Capture the cell that displays the provided text and extract its [x, y] central coordinate. 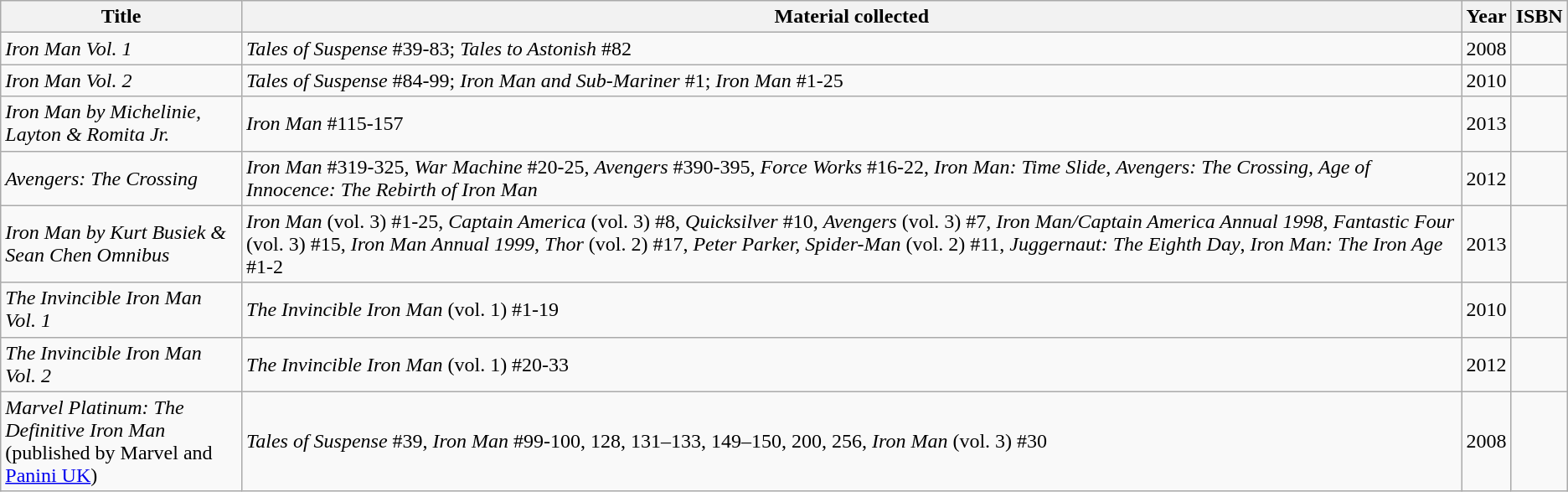
Iron Man Vol. 1 [121, 49]
The Invincible Iron Man (vol. 1) #1-19 [853, 310]
Iron Man #115-157 [853, 124]
Iron Man by Michelinie, Layton & Romita Jr. [121, 124]
Year [1486, 17]
Title [121, 17]
Material collected [853, 17]
Tales of Suspense #84-99; Iron Man and Sub-Mariner #1; Iron Man #1-25 [853, 80]
Tales of Suspense #39-83; Tales to Astonish #82 [853, 49]
Iron Man Vol. 2 [121, 80]
Avengers: The Crossing [121, 178]
The Invincible Iron Man Vol. 2 [121, 364]
Iron Man by Kurt Busiek & Sean Chen Omnibus [121, 244]
The Invincible Iron Man Vol. 1 [121, 310]
ISBN [1540, 17]
Tales of Suspense #39, Iron Man #99-100, 128, 131–133, 149–150, 200, 256, Iron Man (vol. 3) #30 [853, 441]
The Invincible Iron Man (vol. 1) #20-33 [853, 364]
Marvel Platinum: The Definitive Iron Man(published by Marvel and Panini UK) [121, 441]
